Locate the cell with the specified text and output its (X, Y) center coordinate. 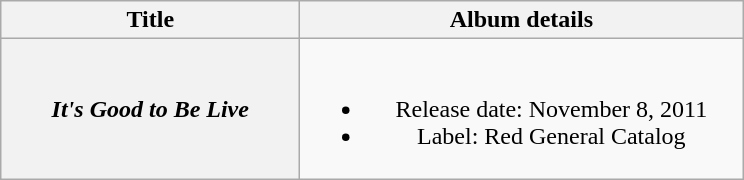
Title (150, 20)
Release date: November 8, 2011Label: Red General Catalog (522, 109)
Album details (522, 20)
It's Good to Be Live (150, 109)
